Return the [X, Y] coordinate for the center point of the cell that contains the specified text.  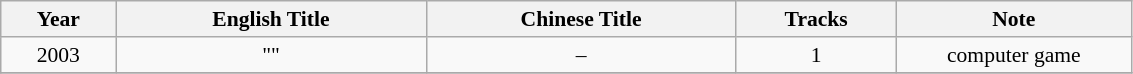
Note [1014, 19]
Chinese Title [581, 19]
1 [816, 55]
"" [271, 55]
– [581, 55]
English Title [271, 19]
2003 [58, 55]
computer game [1014, 55]
Tracks [816, 19]
Year [58, 19]
